Scan for the cell matching the given text and deliver its (x, y) coordinate at center. 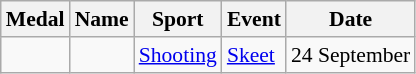
Skeet (254, 55)
Date (350, 19)
Medal (36, 19)
Name (102, 19)
Shooting (178, 55)
24 September (350, 55)
Event (254, 19)
Sport (178, 19)
